Identify which cell holds the provided text, then report its [X, Y] central coordinate. 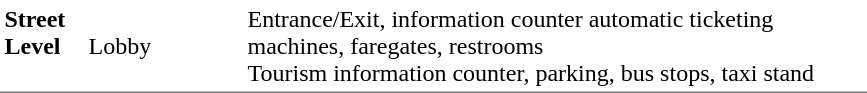
Entrance/Exit, information counter automatic ticketing machines, faregates, restroomsTourism information counter, parking, bus stops, taxi stand [555, 46]
Lobby [164, 46]
Street Level [42, 46]
